Search for the cell housing the specified text and yield its [X, Y] center coordinate. 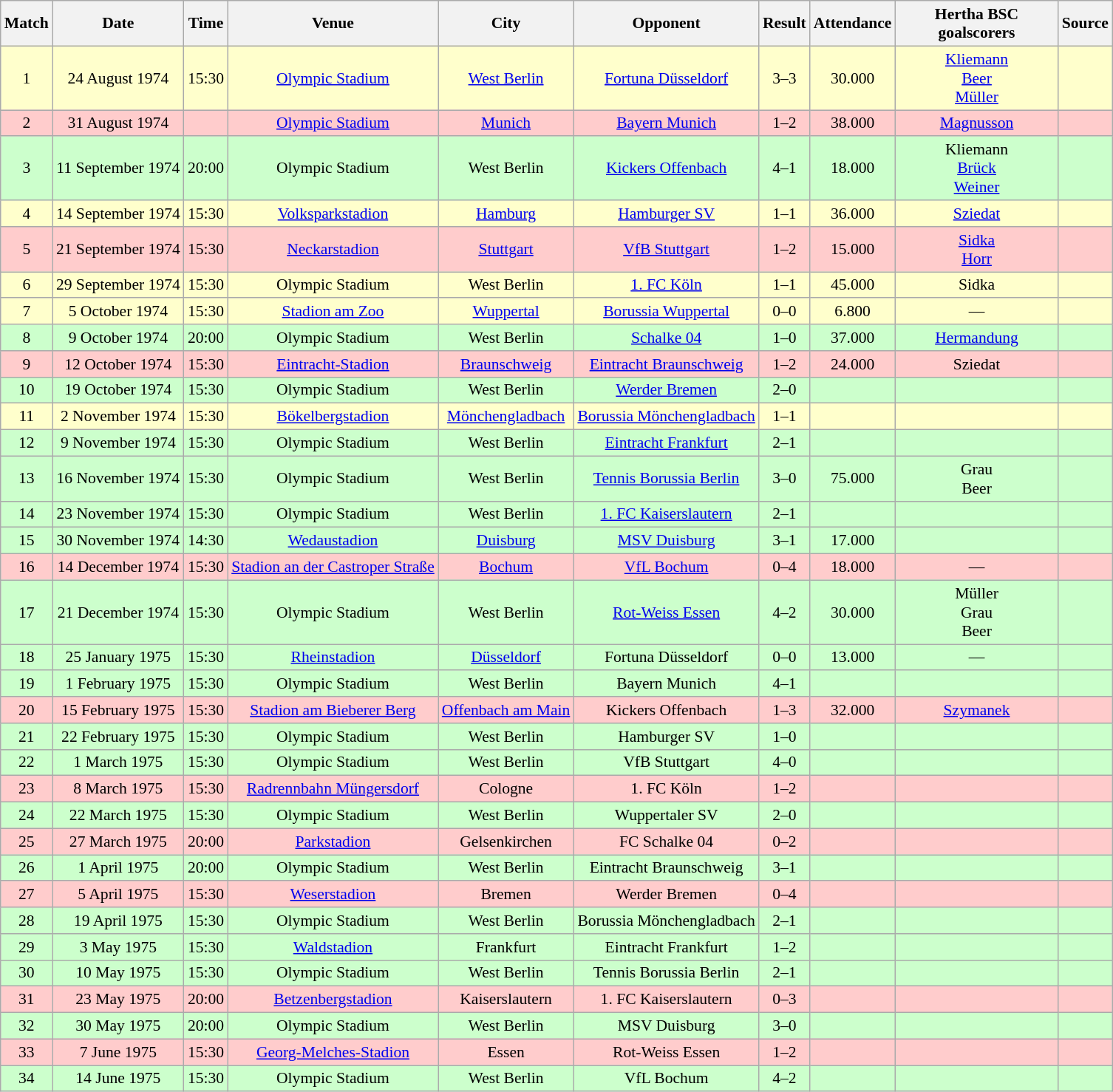
30 [27, 973]
1 February 1975 [118, 684]
36.000 [853, 214]
38.000 [853, 123]
Stadion am Bieberer Berg [333, 710]
Bochum [506, 567]
Düsseldorf [506, 658]
Waldstadion [333, 947]
City [506, 24]
14 June 1975 [118, 1079]
8 [27, 338]
28 [27, 921]
75.000 [853, 479]
Müller Grau Beer [976, 612]
14:30 [205, 541]
Stuttgart [506, 250]
20 [27, 710]
32 [27, 1026]
27 March 1975 [118, 842]
22 March 1975 [118, 816]
1 [27, 78]
16 [27, 567]
8 March 1975 [118, 789]
7 [27, 312]
Stadion am Zoo [333, 312]
31 August 1974 [118, 123]
Wedaustadion [333, 541]
Betzenbergstadion [333, 1000]
25 January 1975 [118, 658]
FC Schalke 04 [667, 842]
15 [27, 541]
6.800 [853, 312]
Attendance [853, 24]
5 October 1974 [118, 312]
Stadion an der Castroper Straße [333, 567]
Time [205, 24]
17 [27, 612]
23 [27, 789]
33 [27, 1052]
Date [118, 24]
Bremen [506, 895]
12 October 1974 [118, 364]
Gelsenkirchen [506, 842]
7 June 1975 [118, 1052]
Duisburg [506, 541]
21 December 1974 [118, 612]
24.000 [853, 364]
Sidka Horr [976, 250]
1–3 [785, 710]
11 [27, 417]
Parkstadion [333, 842]
Neckarstadion [333, 250]
Result [785, 24]
19 October 1974 [118, 390]
Hertha BSCgoalscorers [976, 24]
37.000 [853, 338]
13.000 [853, 658]
Braunschweig [506, 364]
29 September 1974 [118, 285]
Essen [506, 1052]
24 [27, 816]
6 [27, 285]
18 [27, 658]
17.000 [853, 541]
21 September 1974 [118, 250]
9 [27, 364]
34 [27, 1079]
Kliemann Brück Weiner [976, 168]
14 December 1974 [118, 567]
Schalke 04 [667, 338]
10 [27, 390]
24 August 1974 [118, 78]
10 May 1975 [118, 973]
Mönchengladbach [506, 417]
25 [27, 842]
Wuppertaler SV [667, 816]
Grau Beer [976, 479]
Source [1085, 24]
9 November 1974 [118, 443]
Venue [333, 24]
5 [27, 250]
Opponent [667, 24]
2 [27, 123]
Kliemann Beer Müller [976, 78]
Munich [506, 123]
14 [27, 514]
23 November 1974 [118, 514]
27 [27, 895]
14 September 1974 [118, 214]
Szymanek [976, 710]
1 March 1975 [118, 762]
3–3 [785, 78]
32.000 [853, 710]
3 [27, 168]
1 April 1975 [118, 868]
Wuppertal [506, 312]
Magnusson [976, 123]
2 November 1974 [118, 417]
Sidka [976, 285]
22 [27, 762]
9 October 1974 [118, 338]
Frankfurt [506, 947]
4–0 [785, 762]
19 April 1975 [118, 921]
30 November 1974 [118, 541]
15 February 1975 [118, 710]
45.000 [853, 285]
31 [27, 1000]
Eintracht-Stadion [333, 364]
22 February 1975 [118, 737]
Offenbach am Main [506, 710]
29 [27, 947]
3 May 1975 [118, 947]
Rheinstadion [333, 658]
13 [27, 479]
30 May 1975 [118, 1026]
16 November 1974 [118, 479]
11 September 1974 [118, 168]
26 [27, 868]
Kaiserslautern [506, 1000]
Weserstadion [333, 895]
Georg-Melches-Stadion [333, 1052]
Hermandung [976, 338]
Hamburg [506, 214]
12 [27, 443]
Volksparkstadion [333, 214]
19 [27, 684]
0–2 [785, 842]
23 May 1975 [118, 1000]
Radrennbahn Müngersdorf [333, 789]
4 [27, 214]
15.000 [853, 250]
Borussia Wuppertal [667, 312]
21 [27, 737]
Match [27, 24]
Cologne [506, 789]
5 April 1975 [118, 895]
Bökelbergstadion [333, 417]
0–3 [785, 1000]
